From the cell containing the given text, extract its center point as [x, y] coordinate. 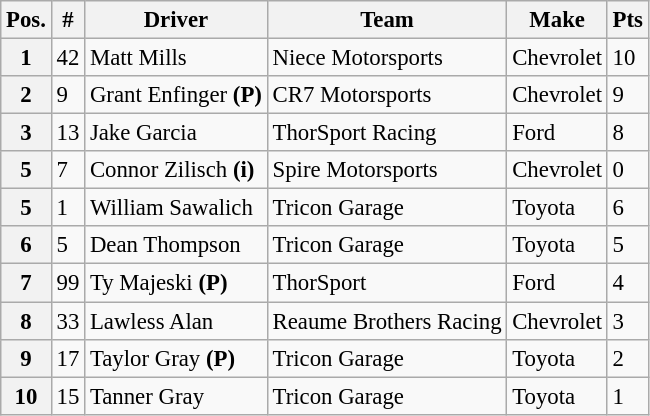
Pos. [26, 20]
Taylor Gray (P) [176, 358]
William Sawalich [176, 208]
42 [68, 58]
ThorSport [387, 283]
Tanner Gray [176, 396]
13 [68, 133]
Pts [628, 20]
17 [68, 358]
# [68, 20]
Spire Motorsports [387, 170]
Team [387, 20]
0 [628, 170]
Grant Enfinger (P) [176, 95]
Dean Thompson [176, 245]
Lawless Alan [176, 321]
Make [557, 20]
Connor Zilisch (i) [176, 170]
4 [628, 283]
ThorSport Racing [387, 133]
CR7 Motorsports [387, 95]
15 [68, 396]
99 [68, 283]
Matt Mills [176, 58]
Jake Garcia [176, 133]
Driver [176, 20]
Ty Majeski (P) [176, 283]
Niece Motorsports [387, 58]
33 [68, 321]
Reaume Brothers Racing [387, 321]
